Return [X, Y] of the center of cell containing provided text 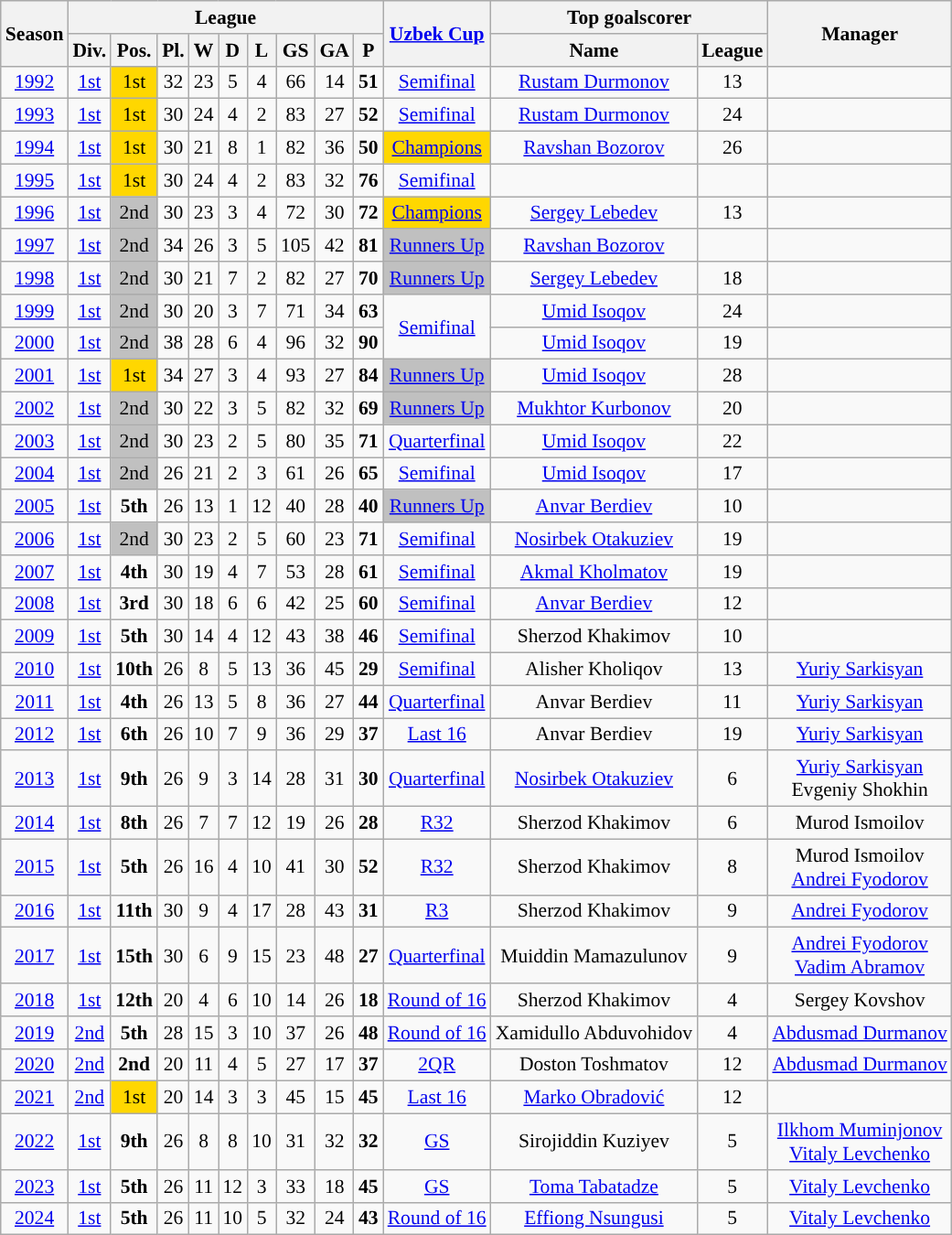
2001 [35, 376]
L [262, 50]
2017 [35, 955]
2018 [35, 1000]
63 [369, 311]
Season [35, 33]
2002 [35, 409]
W [204, 50]
Murod Ismoilov Andrei Fyodorov [860, 867]
93 [296, 376]
80 [296, 441]
R3 [437, 911]
2005 [35, 507]
1998 [35, 278]
Xamidullo Abduvohidov [594, 1033]
84 [369, 376]
90 [369, 343]
46 [369, 637]
2020 [35, 1065]
2006 [35, 539]
1999 [35, 311]
12th [134, 1000]
2021 [35, 1098]
Div. [90, 50]
16 [204, 867]
6th [134, 735]
2QR [437, 1065]
81 [369, 246]
Alisher Kholiqov [594, 670]
1995 [35, 180]
15th [134, 955]
33 [296, 1187]
35 [335, 441]
25 [335, 604]
1993 [35, 115]
2003 [35, 441]
Ilkhom Muminjonov Vitaly Levchenko [860, 1142]
Uzbek Cup [437, 33]
2024 [35, 1219]
Manager [860, 33]
11th [134, 911]
GA [335, 50]
Pl. [174, 50]
105 [296, 246]
1996 [35, 213]
53 [296, 572]
Mukhtor Kurbonov [594, 409]
41 [296, 867]
2015 [35, 867]
Effiong Nsungusi [594, 1219]
2014 [35, 823]
1994 [35, 148]
50 [369, 148]
2009 [35, 637]
Marko Obradović [594, 1098]
2023 [35, 1187]
1997 [35, 246]
70 [369, 278]
Sergey Kovshov [860, 1000]
2022 [35, 1142]
44 [369, 702]
2016 [35, 911]
Andrei Fyodorov [860, 911]
Sirojiddin Kuziyev [594, 1142]
1992 [35, 82]
51 [369, 82]
96 [296, 343]
2008 [35, 604]
2011 [35, 702]
10th [134, 670]
66 [296, 82]
Toma Tabatadze [594, 1187]
69 [369, 409]
2004 [35, 474]
65 [369, 474]
P [369, 50]
Pos. [134, 50]
Muiddin Mamazulunov [594, 955]
2007 [35, 572]
2019 [35, 1033]
2013 [35, 779]
3rd [134, 604]
Name [594, 50]
D [232, 50]
Andrei Fyodorov Vadim Abramov [860, 955]
8th [134, 823]
76 [369, 180]
2000 [35, 343]
Top goalscorer [629, 17]
Murod Ismoilov [860, 823]
Yuriy Sarkisyan Evgeniy Shokhin [860, 779]
Doston Toshmatov [594, 1065]
2012 [35, 735]
2010 [35, 670]
Akmal Kholmatov [594, 572]
